Search for the cell housing the specified text and yield its (x, y) center coordinate. 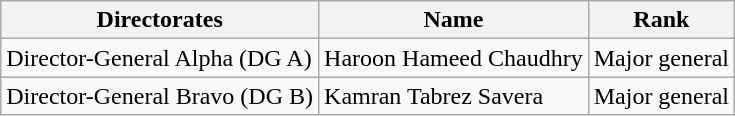
Director-General Bravo (DG B) (160, 96)
Haroon Hameed Chaudhry (454, 58)
Name (454, 20)
Director-General Alpha (DG A) (160, 58)
Kamran Tabrez Savera (454, 96)
Directorates (160, 20)
Rank (661, 20)
